Search for the cell housing the specified text and yield its (x, y) center coordinate. 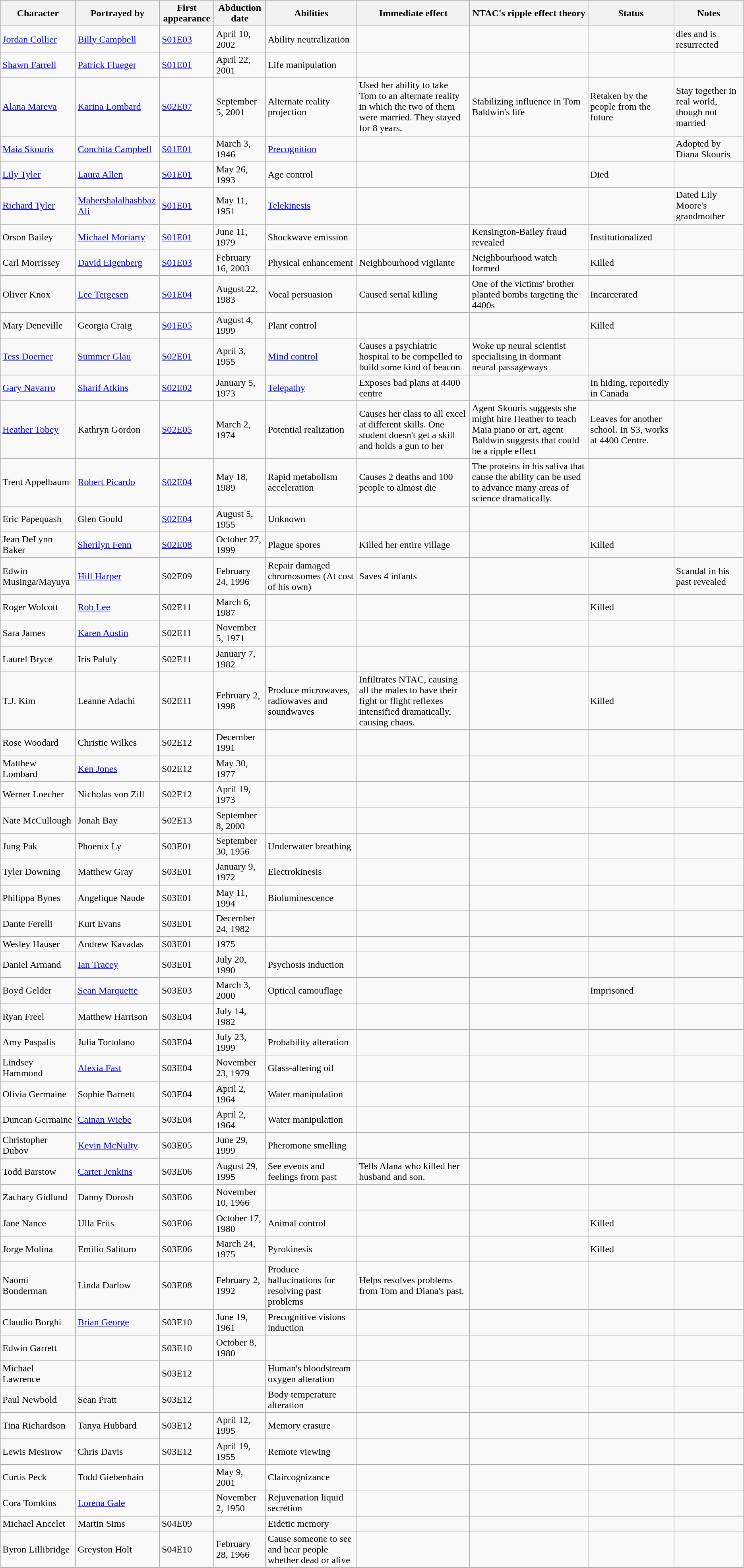
David Eigenberg (118, 263)
Stabilizing influence in Tom Baldwin's life (529, 107)
January 5, 1973 (240, 388)
December 1991 (240, 743)
Claudio Borghi (38, 1322)
Robert Picardo (118, 482)
Michael Lawrence (38, 1374)
Wesley Hauser (38, 944)
Sean Marquette (118, 991)
Produce hallucinations for resolving past problems (311, 1286)
Jane Nance (38, 1223)
Institutionalized (631, 237)
July 14, 1982 (240, 1016)
Memory erasure (311, 1425)
Rapid metabolism acceleration (311, 482)
Nate McCullough (38, 820)
In hiding, reportedly in Canada (631, 388)
Alternate reality projection (311, 107)
Telepathy (311, 388)
Mary Deneville (38, 325)
Exposes bad plans at 4400 centre (413, 388)
Precognition (311, 149)
Oliver Knox (38, 294)
Precognitive visions induction (311, 1322)
November 10, 1966 (240, 1197)
Lorena Gale (118, 1503)
Lindsey Hammond (38, 1068)
Sara James (38, 633)
Sean Pratt (118, 1400)
March 3, 1946 (240, 149)
Trent Appelbaum (38, 482)
Billy Campbell (118, 39)
Kensington-Bailey fraud revealed (529, 237)
Greyston Holt (118, 1549)
Chris Davis (118, 1452)
Eidetic memory (311, 1524)
Roger Wolcott (38, 607)
Ryan Freel (38, 1016)
S02E13 (187, 820)
Linda Darlow (118, 1286)
Matthew Harrison (118, 1016)
May 9, 2001 (240, 1477)
Amy Paspalis (38, 1042)
Edwin Musinga/Mayuya (38, 576)
T.J. Kim (38, 701)
March 24, 1975 (240, 1249)
Eric Papequash (38, 519)
Neighbourhood vigilante (413, 263)
Age control (311, 175)
S02E08 (187, 545)
Lewis Mesirow (38, 1452)
Abduction date (240, 14)
Agent Skouris suggests she might hire Heather to teach Maia piano or art, agent Baldwin suggests that could be a ripple effect (529, 430)
July 20, 1990 (240, 965)
Adopted by Diana Skouris (709, 149)
Christopher Dubov (38, 1146)
Sherilyn Fenn (118, 545)
Maia Skouris (38, 149)
Martin Sims (118, 1524)
March 6, 1987 (240, 607)
Repair damaged chromosomes (At cost of his own) (311, 576)
Remote viewing (311, 1452)
January 9, 1972 (240, 872)
Animal control (311, 1223)
June 29, 1999 (240, 1146)
Jung Pak (38, 846)
Causes her class to all excel at different skills. One student doesn't get a skill and holds a gun to her (413, 430)
The proteins in his saliva that cause the ability can be used to advance many areas of science dramatically. (529, 482)
January 7, 1982 (240, 659)
S02E07 (187, 107)
February 2, 1998 (240, 701)
Mind control (311, 356)
Retaken by the people from the future (631, 107)
Todd Barstow (38, 1171)
April 22, 2001 (240, 65)
One of the victims' brother planted bombs targeting the 4400s (529, 294)
August 29, 1995 (240, 1171)
S04E09 (187, 1524)
Jordan Collier (38, 39)
Naomi Bonderman (38, 1286)
September 8, 2000 (240, 820)
Imprisoned (631, 991)
Stay together in real world, though not married (709, 107)
October 17, 1980 (240, 1223)
Infiltrates NTAC, causing all the males to have their fight or flight reflexes intensified dramatically, causing chaos. (413, 701)
Carl Morrissey (38, 263)
Byron Lillibridge (38, 1549)
Christie Wilkes (118, 743)
Character (38, 14)
Rose Woodard (38, 743)
Julia Tortolano (118, 1042)
May 11, 1951 (240, 206)
Phoenix Ly (118, 846)
S02E09 (187, 576)
Ken Jones (118, 768)
Human's bloodstream oxygen alteration (311, 1374)
Glen Gould (118, 519)
Jorge Molina (38, 1249)
Mahershalalhashbaz Ali (118, 206)
Karen Austin (118, 633)
Tess Doerner (38, 356)
S03E05 (187, 1146)
Patrick Flueger (118, 65)
Telekinesis (311, 206)
Heather Tobey (38, 430)
February 2, 1992 (240, 1286)
February 16, 2003 (240, 263)
Physical enhancement (311, 263)
S01E04 (187, 294)
Pyrokinesis (311, 1249)
Brian George (118, 1322)
Hill Harper (118, 576)
July 23, 1999 (240, 1042)
Gary Navarro (38, 388)
Cora Tomkins (38, 1503)
Carter Jenkins (118, 1171)
Dante Ferelli (38, 924)
Kevin McNulty (118, 1146)
Summer Glau (118, 356)
Kurt Evans (118, 924)
Laura Allen (118, 175)
August 4, 1999 (240, 325)
Died (631, 175)
Olivia Germaine (38, 1094)
Shawn Farrell (38, 65)
Pheromone smelling (311, 1146)
Lily Tyler (38, 175)
March 2, 1974 (240, 430)
May 18, 1989 (240, 482)
Electrokinesis (311, 872)
Leanne Adachi (118, 701)
Killed her entire village (413, 545)
Body temperature alteration (311, 1400)
Boyd Gelder (38, 991)
August 22, 1983 (240, 294)
Shockwave emission (311, 237)
August 5, 1955 (240, 519)
Plant control (311, 325)
Edwin Garrett (38, 1348)
Ulla Friis (118, 1223)
Plague spores (311, 545)
Incarcerated (631, 294)
Zachary Gidlund (38, 1197)
Rejuvenation liquid secretion (311, 1503)
Optical camouflage (311, 991)
Conchita Campbell (118, 149)
Lee Tergesen (118, 294)
October 27, 1999 (240, 545)
June 19, 1961 (240, 1322)
Unknown (311, 519)
Produce microwaves, radiowaves and soundwaves (311, 701)
Sophie Barnett (118, 1094)
Used her ability to take Tom to an alternate reality in which the two of them were married. They stayed for 8 years. (413, 107)
Leaves for another school. In S3, works at 4400 Centre. (631, 430)
Abilities (311, 14)
Karina Lombard (118, 107)
Tina Richardson (38, 1425)
Matthew Lombard (38, 768)
June 11, 1979 (240, 237)
March 3, 2000 (240, 991)
Rob Lee (118, 607)
Claircognizance (311, 1477)
April 3, 1955 (240, 356)
Underwater breathing (311, 846)
May 26, 1993 (240, 175)
Tells Alana who killed her husband and son. (413, 1171)
Potential realization (311, 430)
April 19, 1973 (240, 795)
Georgia Craig (118, 325)
Dated Lily Moore's grandmother (709, 206)
Bioluminescence (311, 898)
Andrew Kavadas (118, 944)
Daniel Armand (38, 965)
Werner Loecher (38, 795)
Emilio Salituro (118, 1249)
First appearance (187, 14)
Ability neutralization (311, 39)
September 30, 1956 (240, 846)
Causes 2 deaths and 100 people to almost die (413, 482)
November 2, 1950 (240, 1503)
dies and is resurrected (709, 39)
Probability alteration (311, 1042)
April 12, 1995 (240, 1425)
Matthew Gray (118, 872)
NTAC's ripple effect theory (529, 14)
Cause someone to see and hear people whether dead or alive (311, 1549)
November 5, 1971 (240, 633)
Tanya Hubbard (118, 1425)
Status (631, 14)
Vocal persuasion (311, 294)
May 30, 1977 (240, 768)
Alexia Fast (118, 1068)
December 24, 1982 (240, 924)
Caused serial killing (413, 294)
Cainan Wiebe (118, 1119)
Paul Newbold (38, 1400)
Ian Tracey (118, 965)
S02E02 (187, 388)
Jonah Bay (118, 820)
Glass-altering oil (311, 1068)
S03E03 (187, 991)
1975 (240, 944)
Causes a psychiatric hospital to be compelled to build some kind of beacon (413, 356)
Alana Mareva (38, 107)
Angelique Naude (118, 898)
Iris Paluly (118, 659)
April 10, 2002 (240, 39)
Danny Dorosh (118, 1197)
May 11, 1994 (240, 898)
Scandal in his past revealed (709, 576)
Jean DeLynn Baker (38, 545)
Saves 4 infants (413, 576)
September 5, 2001 (240, 107)
November 23, 1979 (240, 1068)
Notes (709, 14)
Michael Moriarty (118, 237)
Michael Ancelet (38, 1524)
Woke up neural scientist specialising in dormant neural passageways (529, 356)
S04E10 (187, 1549)
Sharif Atkins (118, 388)
April 19, 1955 (240, 1452)
S03E08 (187, 1286)
S02E01 (187, 356)
Portrayed by (118, 14)
Psychosis induction (311, 965)
Philippa Bynes (38, 898)
Kathryn Gordon (118, 430)
Orson Bailey (38, 237)
Laurel Bryce (38, 659)
Life manipulation (311, 65)
Curtis Peck (38, 1477)
See events and feelings from past (311, 1171)
February 24, 1996 (240, 576)
February 28, 1966 (240, 1549)
Richard Tyler (38, 206)
Neighbourhood watch formed (529, 263)
Todd Giebenhain (118, 1477)
S02E05 (187, 430)
Immediate effect (413, 14)
Tyler Downing (38, 872)
S01E05 (187, 325)
Helps resolves problems from Tom and Diana's past. (413, 1286)
October 8, 1980 (240, 1348)
Nicholas von Zill (118, 795)
Duncan Germaine (38, 1119)
